Search for the cell housing the specified text and yield its [X, Y] center coordinate. 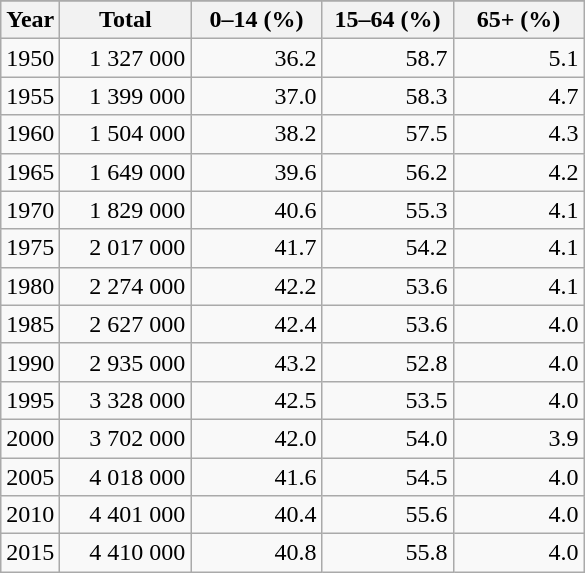
2 935 000 [126, 362]
1980 [30, 286]
4 410 000 [126, 553]
4.3 [518, 134]
42.5 [256, 400]
58.3 [388, 96]
53.5 [388, 400]
1970 [30, 210]
3.9 [518, 438]
55.6 [388, 515]
36.2 [256, 58]
37.0 [256, 96]
43.2 [256, 362]
3 328 000 [126, 400]
38.2 [256, 134]
1985 [30, 324]
42.0 [256, 438]
1950 [30, 58]
41.7 [256, 248]
39.6 [256, 172]
3 702 000 [126, 438]
40.8 [256, 553]
2005 [30, 477]
42.4 [256, 324]
58.7 [388, 58]
54.2 [388, 248]
4 018 000 [126, 477]
1995 [30, 400]
1 399 000 [126, 96]
1990 [30, 362]
54.5 [388, 477]
1 829 000 [126, 210]
42.2 [256, 286]
1 649 000 [126, 172]
1955 [30, 96]
2 274 000 [126, 286]
1 327 000 [126, 58]
4.7 [518, 96]
2 017 000 [126, 248]
57.5 [388, 134]
52.8 [388, 362]
4 401 000 [126, 515]
4.2 [518, 172]
15–64 (%) [388, 20]
2010 [30, 515]
1965 [30, 172]
65+ (%) [518, 20]
Year [30, 20]
1960 [30, 134]
56.2 [388, 172]
2 627 000 [126, 324]
55.3 [388, 210]
40.6 [256, 210]
40.4 [256, 515]
Total [126, 20]
54.0 [388, 438]
0–14 (%) [256, 20]
2000 [30, 438]
1975 [30, 248]
1 504 000 [126, 134]
5.1 [518, 58]
55.8 [388, 553]
2015 [30, 553]
41.6 [256, 477]
